Find where the given text appears and provide that cell's center as [X, Y] coordinate. 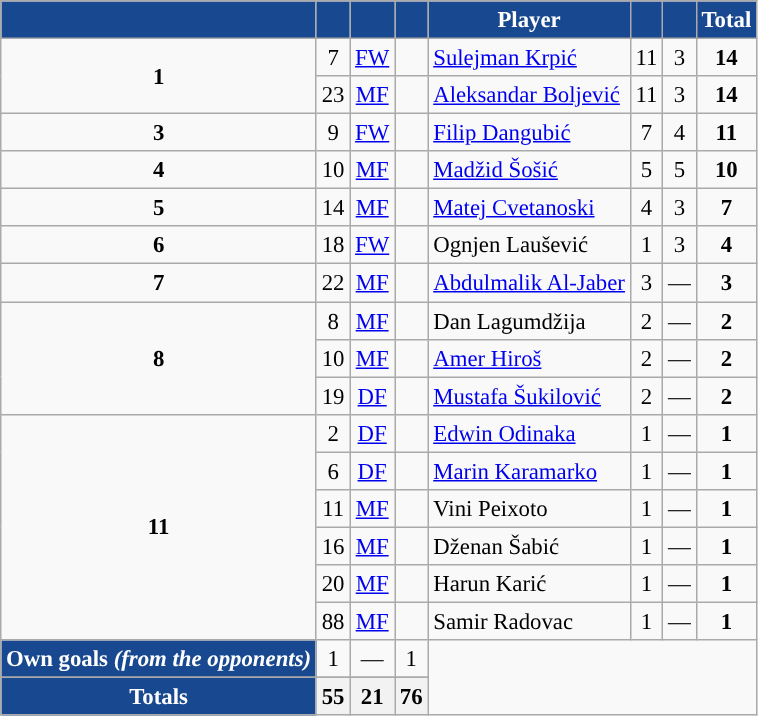
Total [726, 20]
Amer Hiroš [529, 358]
21 [372, 697]
Sulejman Krpić [529, 58]
16 [332, 546]
18 [332, 245]
Own goals (from the opponents) [159, 659]
22 [332, 283]
Dženan Šabić [529, 546]
Player [529, 20]
88 [332, 621]
Aleksandar Boljević [529, 95]
19 [332, 396]
Filip Dangubić [529, 133]
Harun Karić [529, 584]
20 [332, 584]
Matej Cvetanoski [529, 208]
Abdulmalik Al-Jaber [529, 283]
Ognjen Laušević [529, 245]
76 [412, 697]
23 [332, 95]
55 [332, 697]
Dan Lagumdžija [529, 321]
Vini Peixoto [529, 509]
Edwin Odinaka [529, 433]
Mustafa Šukilović [529, 396]
Totals [159, 697]
9 [332, 133]
Marin Karamarko [529, 471]
Samir Radovac [529, 621]
Madžid Šošić [529, 170]
